Extract the [x, y] coordinate from the center of the cell holding the provided text.  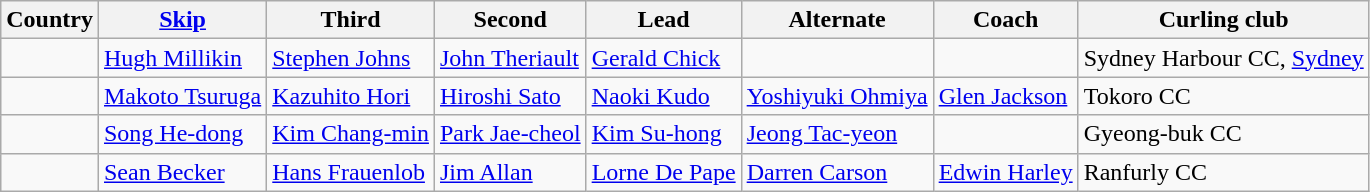
Lorne De Pape [664, 172]
Park Jae-cheol [510, 134]
Darren Carson [837, 172]
Yoshiyuki Ohmiya [837, 96]
Naoki Kudo [664, 96]
Hugh Millikin [182, 58]
Ranfurly CC [1224, 172]
Jeong Tac-yeon [837, 134]
Lead [664, 20]
Sean Becker [182, 172]
Stephen Johns [351, 58]
Kim Su-hong [664, 134]
Coach [1006, 20]
Edwin Harley [1006, 172]
Glen Jackson [1006, 96]
Skip [182, 20]
Third [351, 20]
Song He-dong [182, 134]
Curling club [1224, 20]
Country [50, 20]
Kim Chang-min [351, 134]
Tokoro CC [1224, 96]
Hans Frauenlob [351, 172]
Sydney Harbour CC, Sydney [1224, 58]
Second [510, 20]
Alternate [837, 20]
Hiroshi Sato [510, 96]
Jim Allan [510, 172]
Gerald Chick [664, 58]
John Theriault [510, 58]
Kazuhito Hori [351, 96]
Makoto Tsuruga [182, 96]
Gyeong-buk CC [1224, 134]
